Scan for the cell matching the given text and deliver its [X, Y] coordinate at center. 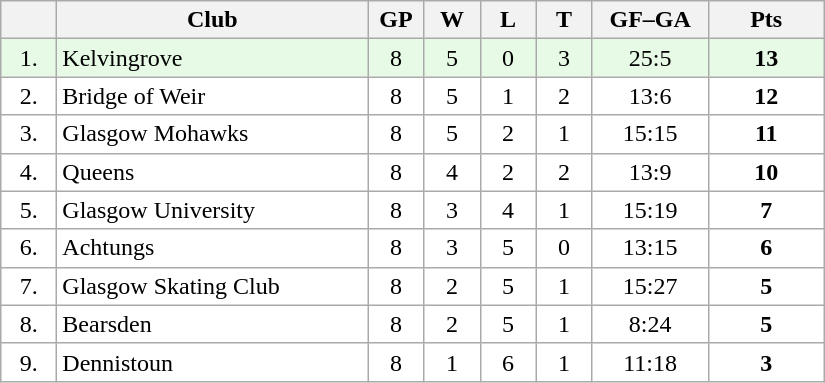
11:18 [650, 362]
3. [29, 134]
GF–GA [650, 20]
15:19 [650, 210]
Bridge of Weir [212, 96]
13 [766, 58]
10 [766, 172]
13:15 [650, 248]
13:6 [650, 96]
Glasgow Mohawks [212, 134]
8. [29, 324]
Glasgow University [212, 210]
13:9 [650, 172]
L [508, 20]
Kelvingrove [212, 58]
Achtungs [212, 248]
Club [212, 20]
1. [29, 58]
Glasgow Skating Club [212, 286]
12 [766, 96]
W [452, 20]
2. [29, 96]
Pts [766, 20]
15:15 [650, 134]
6. [29, 248]
Queens [212, 172]
5. [29, 210]
4. [29, 172]
T [564, 20]
15:27 [650, 286]
25:5 [650, 58]
7 [766, 210]
11 [766, 134]
Dennistoun [212, 362]
7. [29, 286]
GP [396, 20]
9. [29, 362]
Bearsden [212, 324]
8:24 [650, 324]
